Extract the (X, Y) coordinate from the center of the cell holding the provided text.  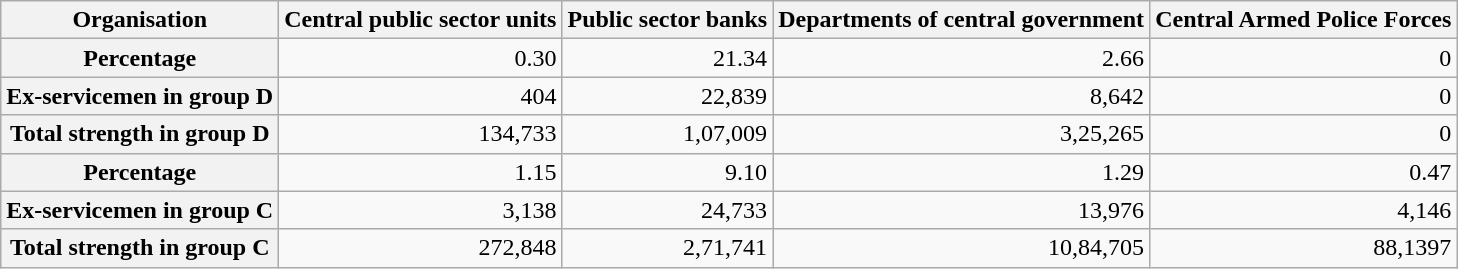
9.10 (668, 172)
1.15 (420, 172)
2.66 (962, 58)
24,733 (668, 210)
134,733 (420, 134)
0.47 (1304, 172)
2,71,741 (668, 248)
0.30 (420, 58)
Central Armed Police Forces (1304, 20)
Organisation (140, 20)
Ex-servicemen in group C (140, 210)
1.29 (962, 172)
3,25,265 (962, 134)
Total strength in group C (140, 248)
Ex-servicemen in group D (140, 96)
Total strength in group D (140, 134)
8,642 (962, 96)
10,84,705 (962, 248)
21.34 (668, 58)
22,839 (668, 96)
4,146 (1304, 210)
1,07,009 (668, 134)
272,848 (420, 248)
13,976 (962, 210)
Public sector banks (668, 20)
404 (420, 96)
Central public sector units (420, 20)
3,138 (420, 210)
88,1397 (1304, 248)
Departments of central government (962, 20)
